Identify which cell holds the provided text, then report its [x, y] central coordinate. 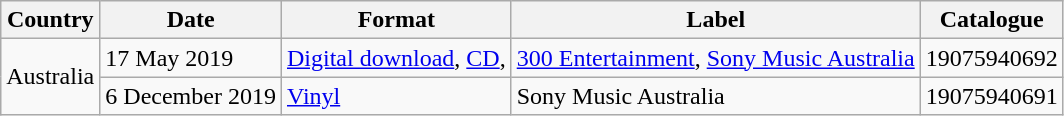
19075940691 [992, 96]
Format [396, 20]
Sony Music Australia [716, 96]
Digital download, CD, [396, 58]
19075940692 [992, 58]
Country [50, 20]
Date [191, 20]
Australia [50, 77]
300 Entertainment, Sony Music Australia [716, 58]
17 May 2019 [191, 58]
Vinyl [396, 96]
Catalogue [992, 20]
Label [716, 20]
6 December 2019 [191, 96]
